Determine the [X, Y] coordinate at the center of the cell enclosing the given text.  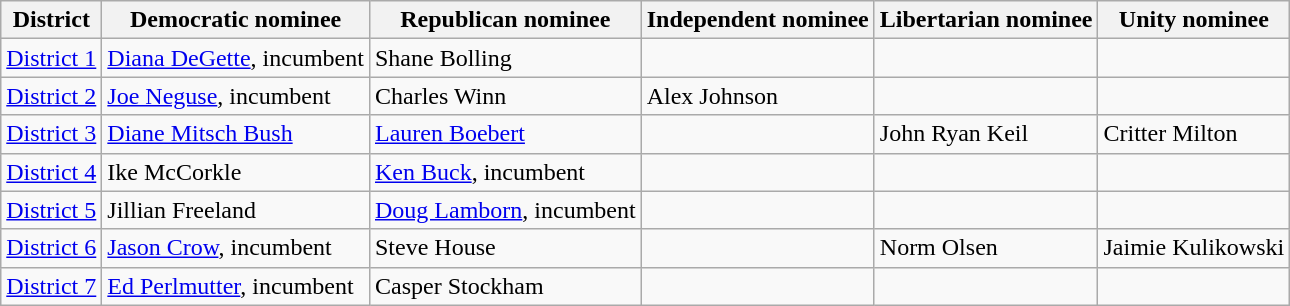
District 2 [52, 96]
Critter Milton [1194, 134]
Ed Perlmutter, incumbent [236, 286]
District 6 [52, 248]
Libertarian nominee [986, 20]
District 7 [52, 286]
Independent nominee [758, 20]
Diane Mitsch Bush [236, 134]
District 4 [52, 172]
Democratic nominee [236, 20]
Doug Lamborn, incumbent [505, 210]
Lauren Boebert [505, 134]
Jaimie Kulikowski [1194, 248]
Charles Winn [505, 96]
Norm Olsen [986, 248]
Alex Johnson [758, 96]
Diana DeGette, incumbent [236, 58]
Republican nominee [505, 20]
Casper Stockham [505, 286]
Jason Crow, incumbent [236, 248]
District 3 [52, 134]
Steve House [505, 248]
Ken Buck, incumbent [505, 172]
District 1 [52, 58]
Unity nominee [1194, 20]
Ike McCorkle [236, 172]
John Ryan Keil [986, 134]
Joe Neguse, incumbent [236, 96]
District 5 [52, 210]
Shane Bolling [505, 58]
District [52, 20]
Jillian Freeland [236, 210]
